Output the (X, Y) coordinate of the center of the cell containing the given text.  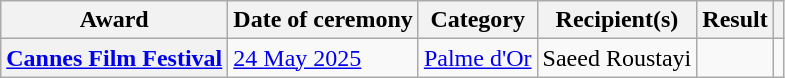
Category (478, 20)
Recipient(s) (617, 20)
Palme d'Or (478, 58)
24 May 2025 (324, 58)
Award (114, 20)
Date of ceremony (324, 20)
Saeed Roustayi (617, 58)
Cannes Film Festival (114, 58)
Result (735, 20)
